Capture the cell that displays the provided text and extract its [x, y] central coordinate. 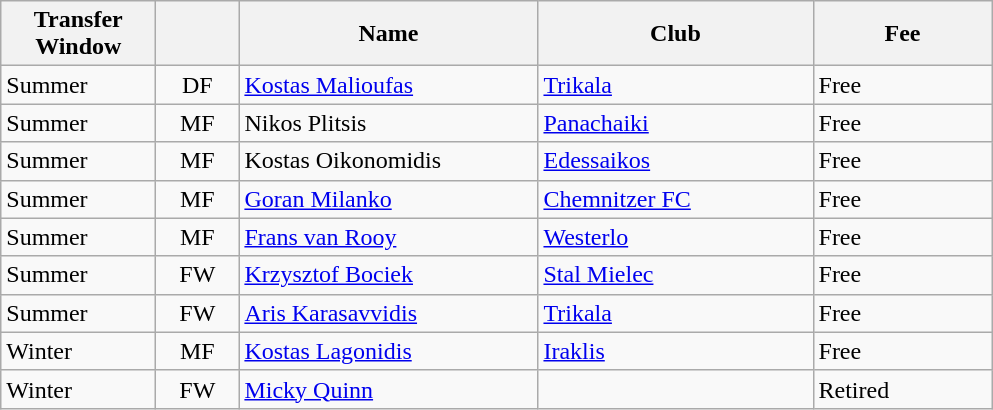
Edessaikos [676, 161]
Goran Milanko [388, 199]
Aris Karasavvidis [388, 313]
Iraklis [676, 351]
Kostas Lagonidis [388, 351]
Krzysztof Bociek [388, 275]
Panachaiki [676, 123]
Frans van Rooy [388, 237]
Name [388, 34]
Westerlo [676, 237]
Chemnitzer FC [676, 199]
Kostas Malioufas [388, 85]
Transfer Window [78, 34]
Retired [902, 389]
Micky Quinn [388, 389]
Stal Mielec [676, 275]
Kostas Oikonomidis [388, 161]
Fee [902, 34]
DF [198, 85]
Nikos Plitsis [388, 123]
Club [676, 34]
